Return [X, Y] of the center of cell containing provided text 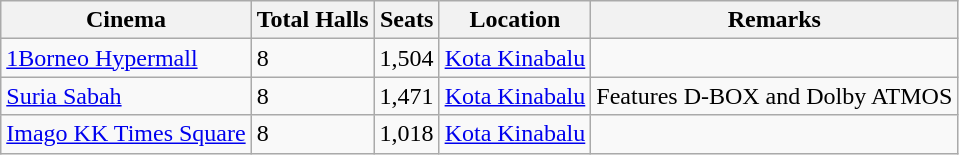
Location [515, 20]
Features D-BOX and Dolby ATMOS [774, 96]
Total Halls [312, 20]
Imago KK Times Square [126, 134]
1Borneo Hypermall [126, 58]
Suria Sabah [126, 96]
Remarks [774, 20]
Seats [406, 20]
1,504 [406, 58]
1,018 [406, 134]
1,471 [406, 96]
Cinema [126, 20]
